Provide the [X, Y] coordinate of the cell's center where the given text is located.  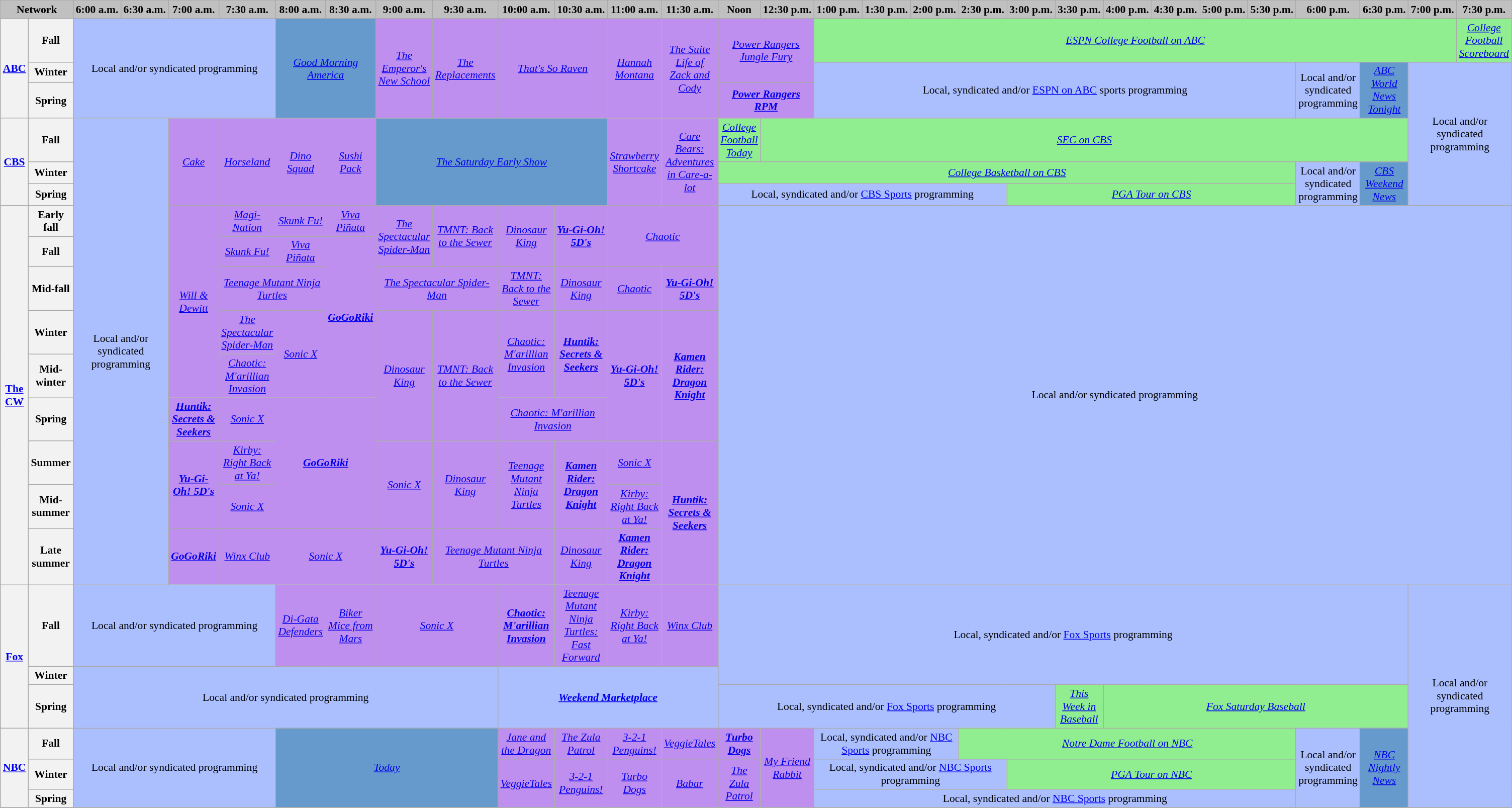
7:30 a.m. [247, 10]
1:00 p.m. [838, 10]
Local, syndicated and/or ESPN on ABC sports programming [1055, 90]
The Saturday Early Show [492, 162]
Mid-winter [50, 376]
9:00 a.m. [404, 10]
11:30 a.m. [690, 10]
Dino Squad [301, 162]
ABC World News Tonight [1384, 90]
Fox Saturday Baseball [1256, 707]
4:00 p.m. [1127, 10]
Summer [50, 464]
5:00 p.m. [1223, 10]
College Football Scoreboard [1484, 40]
My Friend Rabbit [787, 768]
Early fall [50, 221]
Mid-fall [50, 289]
Power Rangers Jungle Fury [766, 51]
PGA Tour on CBS [1151, 194]
Network [37, 10]
NBC [15, 768]
6:30 p.m. [1384, 10]
2:30 p.m. [983, 10]
Will & Dewitt [194, 302]
Biker Mice from Mars [350, 625]
Teenage Mutant Ninja Turtles: Fast Forward [581, 625]
Jane and the Dragon [526, 743]
Strawberry Shortcake [634, 162]
8:30 a.m. [350, 10]
5:30 p.m. [1272, 10]
Today [387, 768]
3:00 p.m. [1031, 10]
Sushi Pack [350, 162]
6:30 a.m. [145, 10]
9:30 a.m. [465, 10]
College Basketball on CBS [1007, 173]
The Emperor's New School [404, 68]
College Football Today [739, 141]
Mid-summer [50, 507]
Di-Gata Defenders [301, 625]
ABC [15, 68]
7:00 p.m. [1433, 10]
PGA Tour on NBC [1151, 774]
CBS Weekend News [1384, 184]
6:00 p.m. [1328, 10]
Local, syndicated and/or CBS Sports programming [863, 194]
The Suite Life of Zack and Cody [690, 68]
Late summer [50, 557]
7:30 p.m. [1484, 10]
Good Morning America [326, 68]
2:00 p.m. [934, 10]
The Replacements [465, 68]
1:30 p.m. [886, 10]
CBS [15, 162]
SEC on CBS [1085, 141]
Weekend Marketplace [608, 697]
ESPN College Football on ABC [1135, 40]
4:30 p.m. [1176, 10]
11:00 a.m. [634, 10]
Babar [690, 783]
NBC Nightly News [1384, 768]
Care Bears: Adventures in Care-a-lot [690, 162]
6:00 a.m. [98, 10]
Noon [739, 10]
3:30 p.m. [1079, 10]
Hannah Montana [634, 68]
Horseland [247, 162]
Cake [194, 162]
Notre Dame Football on NBC [1127, 743]
7:00 a.m. [194, 10]
That's So Raven [553, 68]
8:00 a.m. [301, 10]
Fox [15, 657]
The CW [15, 395]
Magi-Nation [247, 221]
12:30 p.m. [787, 10]
Power Rangers RPM [766, 101]
10:00 a.m. [526, 10]
10:30 a.m. [581, 10]
This Week in Baseball [1079, 707]
